From the cell containing the given text, extract its center point as [x, y] coordinate. 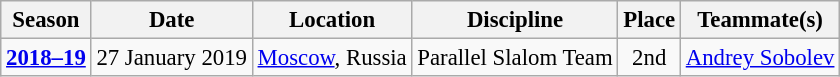
27 January 2019 [172, 58]
Discipline [515, 20]
2nd [649, 58]
Teammate(s) [760, 20]
Place [649, 20]
Andrey Sobolev [760, 58]
Location [332, 20]
Season [46, 20]
Moscow, Russia [332, 58]
Parallel Slalom Team [515, 58]
Date [172, 20]
2018–19 [46, 58]
